Pinpoint the cell where the given text exists, returning its [x, y] midpoint coordinate. 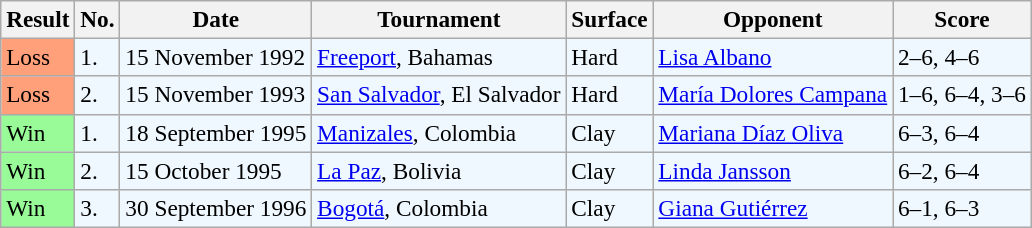
18 September 1995 [216, 133]
Bogotá, Colombia [439, 208]
15 November 1992 [216, 57]
6–2, 6–4 [962, 170]
San Salvador, El Salvador [439, 95]
Score [962, 19]
Linda Jansson [773, 170]
María Dolores Campana [773, 95]
3. [98, 208]
15 November 1993 [216, 95]
6–3, 6–4 [962, 133]
1–6, 6–4, 3–6 [962, 95]
15 October 1995 [216, 170]
Giana Gutiérrez [773, 208]
Surface [610, 19]
Tournament [439, 19]
Freeport, Bahamas [439, 57]
La Paz, Bolivia [439, 170]
Opponent [773, 19]
30 September 1996 [216, 208]
Mariana Díaz Oliva [773, 133]
6–1, 6–3 [962, 208]
Date [216, 19]
2–6, 4–6 [962, 57]
Manizales, Colombia [439, 133]
Lisa Albano [773, 57]
Result [38, 19]
No. [98, 19]
